Locate the cell with the specified text and output its (X, Y) center coordinate. 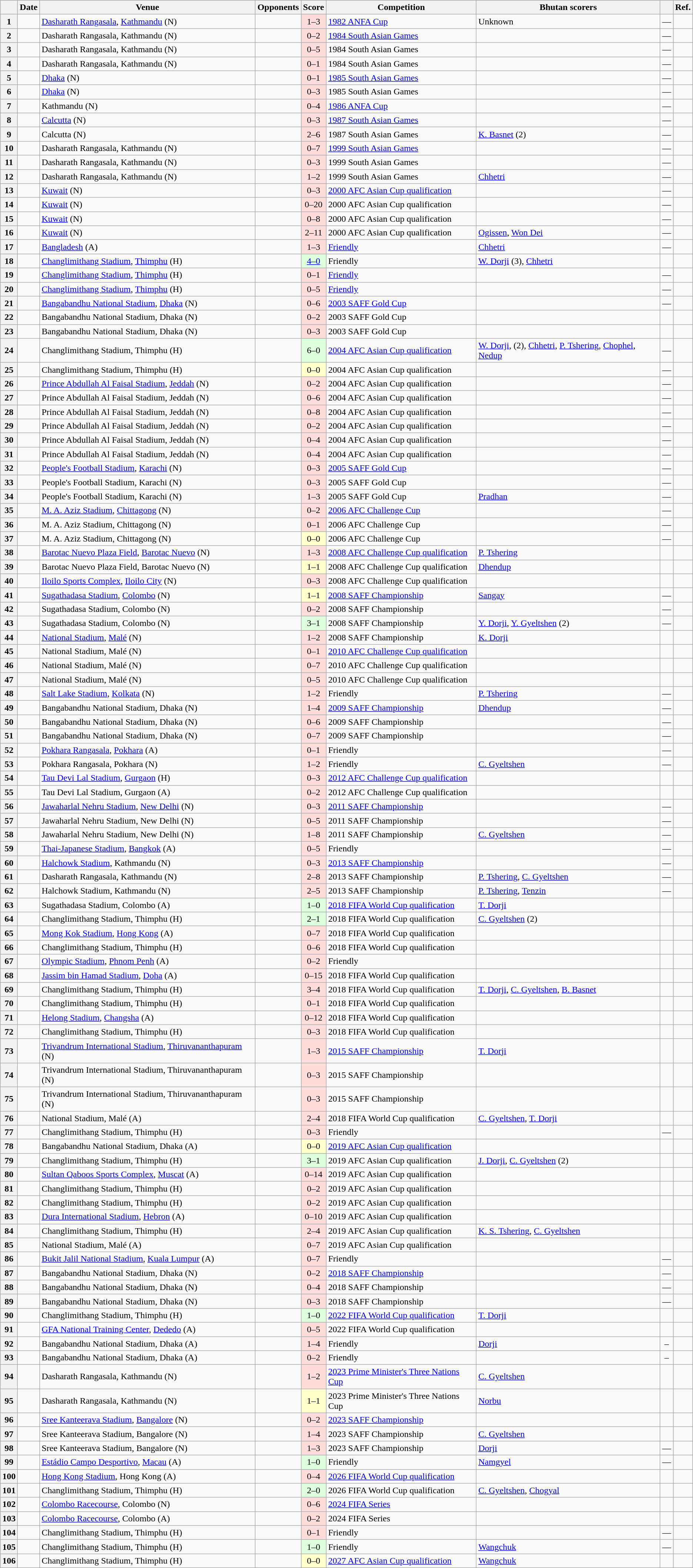
49 (9, 708)
83 (9, 1217)
20 (9, 289)
93 (9, 1358)
Colombo Racecourse, Colombo (N) (147, 1504)
11 (9, 162)
71 (9, 1018)
2027 AFC Asian Cup qualification (401, 1561)
30 (9, 440)
103 (9, 1518)
Bangladesh (A) (147, 247)
Unknown (568, 21)
28 (9, 412)
101 (9, 1490)
12 (9, 177)
C. Gyeltshen, Chogyal (568, 1490)
4 (9, 64)
Bukit Jalil National Stadium, Kuala Lumpur (A) (147, 1259)
9 (9, 134)
Venue (147, 7)
Pokhara Rangasala, Pokhara (N) (147, 764)
Date (29, 7)
38 (9, 553)
74 (9, 1075)
2–0 (314, 1490)
80 (9, 1175)
K. Basnet (2) (568, 134)
0–12 (314, 1018)
58 (9, 834)
63 (9, 905)
32 (9, 468)
Competition (401, 7)
72 (9, 1032)
13 (9, 191)
29 (9, 426)
Pradhan (568, 496)
P. Tshering, C. Gyeltshen (568, 877)
2–5 (314, 891)
39 (9, 567)
91 (9, 1329)
2–11 (314, 233)
102 (9, 1504)
79 (9, 1160)
43 (9, 623)
P. Tshering, Tenzin (568, 891)
J. Dorji, C. Gyeltshen (2) (568, 1160)
Namgyel (568, 1462)
105 (9, 1547)
66 (9, 947)
1986 ANFA Cup (401, 106)
0–14 (314, 1175)
95 (9, 1401)
Mong Kok Stadium, Hong Kong (A) (147, 933)
90 (9, 1315)
77 (9, 1132)
Iloilo Sports Complex, Iloilo City (N) (147, 581)
K. Dorji (568, 637)
25 (9, 369)
2–1 (314, 919)
35 (9, 510)
Salt Lake Stadium, Kolkata (N) (147, 694)
52 (9, 750)
44 (9, 637)
64 (9, 919)
Kathmandu (N) (147, 106)
76 (9, 1118)
Bhutan scorers (568, 7)
88 (9, 1287)
56 (9, 806)
Estádio Campo Desportivo, Macau (A) (147, 1462)
99 (9, 1462)
69 (9, 989)
26 (9, 383)
96 (9, 1420)
C. Gyeltshen (2) (568, 919)
0–20 (314, 205)
36 (9, 525)
78 (9, 1146)
Opponents (278, 7)
57 (9, 820)
Helong Stadium, Changsha (A) (147, 1018)
65 (9, 933)
87 (9, 1273)
W. Dorji, (2), Chhetri, P. Tshering, Chophel, Nedup (568, 350)
73 (9, 1051)
62 (9, 891)
23 (9, 331)
18 (9, 261)
40 (9, 581)
70 (9, 1004)
Y. Dorji, Y. Gyeltshen (2) (568, 623)
33 (9, 482)
34 (9, 496)
Ref. (683, 7)
C. Gyeltshen, T. Dorji (568, 1118)
Dura International Stadium, Hebron (A) (147, 1217)
2–8 (314, 877)
2 (9, 36)
42 (9, 609)
16 (9, 233)
W. Dorji (3), Chhetri (568, 261)
Norbu (568, 1401)
Sangay (568, 595)
41 (9, 595)
89 (9, 1301)
84 (9, 1231)
21 (9, 303)
6 (9, 92)
100 (9, 1476)
106 (9, 1561)
1–8 (314, 834)
55 (9, 792)
Score (314, 7)
0–10 (314, 1217)
85 (9, 1245)
75 (9, 1099)
60 (9, 863)
19 (9, 275)
45 (9, 651)
98 (9, 1448)
94 (9, 1377)
61 (9, 877)
104 (9, 1532)
Olympic Stadium, Phnom Penh (A) (147, 961)
27 (9, 398)
6–0 (314, 350)
T. Dorji, C. Gyeltshen, B. Basnet (568, 989)
54 (9, 778)
82 (9, 1203)
51 (9, 736)
53 (9, 764)
4–0 (314, 261)
50 (9, 722)
48 (9, 694)
Thai-Japanese Stadium, Bangkok (A) (147, 848)
1 (9, 21)
Jassim bin Hamad Stadium, Doha (A) (147, 975)
17 (9, 247)
31 (9, 454)
0–15 (314, 975)
7 (9, 106)
92 (9, 1343)
8 (9, 120)
97 (9, 1434)
67 (9, 961)
Sugathadasa Stadium, Colombo (A) (147, 905)
Tau Devi Lal Stadium, Gurgaon (A) (147, 792)
86 (9, 1259)
15 (9, 219)
22 (9, 317)
2–6 (314, 134)
14 (9, 205)
Pokhara Rangasala, Pokhara (A) (147, 750)
Ogissen, Won Dei (568, 233)
1982 ANFA Cup (401, 21)
59 (9, 848)
81 (9, 1189)
24 (9, 350)
K. S. Tshering, C. Gyeltshen (568, 1231)
Colombo Racecourse, Colombo (A) (147, 1518)
46 (9, 666)
Sultan Qaboos Sports Complex, Muscat (A) (147, 1175)
GFA National Training Center, Dededo (A) (147, 1329)
3 (9, 50)
47 (9, 680)
Hong Kong Stadium, Hong Kong (A) (147, 1476)
Tau Devi Lal Stadium, Gurgaon (H) (147, 778)
3–4 (314, 989)
5 (9, 78)
10 (9, 148)
37 (9, 539)
68 (9, 975)
